Provide the (X, Y) coordinate of the cell's center where the given text is located.  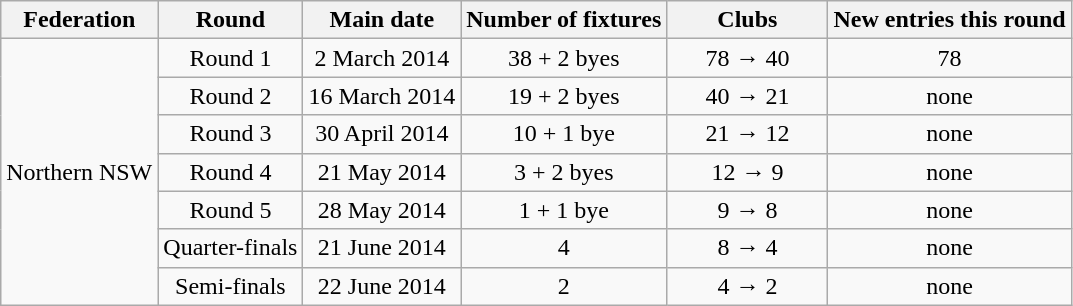
Semi-finals (230, 286)
4 (564, 248)
21 → 12 (748, 134)
Clubs (748, 20)
16 March 2014 (382, 96)
2 (564, 286)
19 + 2 byes (564, 96)
8 → 4 (748, 248)
Quarter-finals (230, 248)
12 → 9 (748, 172)
78 (950, 58)
Round 2 (230, 96)
Round 3 (230, 134)
4 → 2 (748, 286)
Round (230, 20)
78 → 40 (748, 58)
38 + 2 byes (564, 58)
3 + 2 byes (564, 172)
Federation (80, 20)
Northern NSW (80, 172)
40 → 21 (748, 96)
30 April 2014 (382, 134)
2 March 2014 (382, 58)
21 June 2014 (382, 248)
22 June 2014 (382, 286)
New entries this round (950, 20)
Number of fixtures (564, 20)
Main date (382, 20)
Round 1 (230, 58)
Round 4 (230, 172)
21 May 2014 (382, 172)
1 + 1 bye (564, 210)
10 + 1 bye (564, 134)
28 May 2014 (382, 210)
Round 5 (230, 210)
9 → 8 (748, 210)
